Detect which cell encompasses the target text, then output its (x, y) center coordinate. 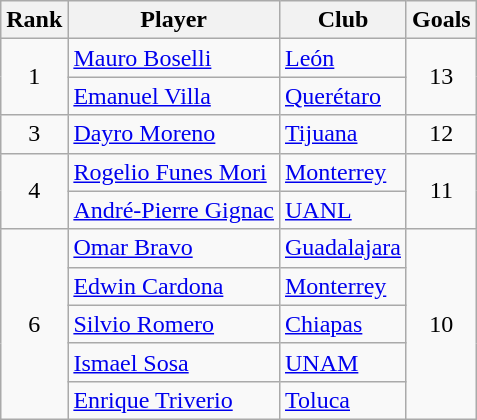
Enrique Triverio (174, 400)
UNAM (342, 362)
Guadalajara (342, 248)
Emanuel Villa (174, 96)
Silvio Romero (174, 324)
Goals (441, 20)
Toluca (342, 400)
André-Pierre Gignac (174, 210)
4 (34, 191)
León (342, 58)
Omar Bravo (174, 248)
Ismael Sosa (174, 362)
Mauro Boselli (174, 58)
10 (441, 324)
3 (34, 134)
Dayro Moreno (174, 134)
Tijuana (342, 134)
Club (342, 20)
Rogelio Funes Mori (174, 172)
UANL (342, 210)
Rank (34, 20)
Edwin Cardona (174, 286)
Querétaro (342, 96)
Chiapas (342, 324)
Player (174, 20)
1 (34, 77)
13 (441, 77)
6 (34, 324)
11 (441, 191)
12 (441, 134)
